Extract the [x, y] coordinate from the center of the cell holding the provided text.  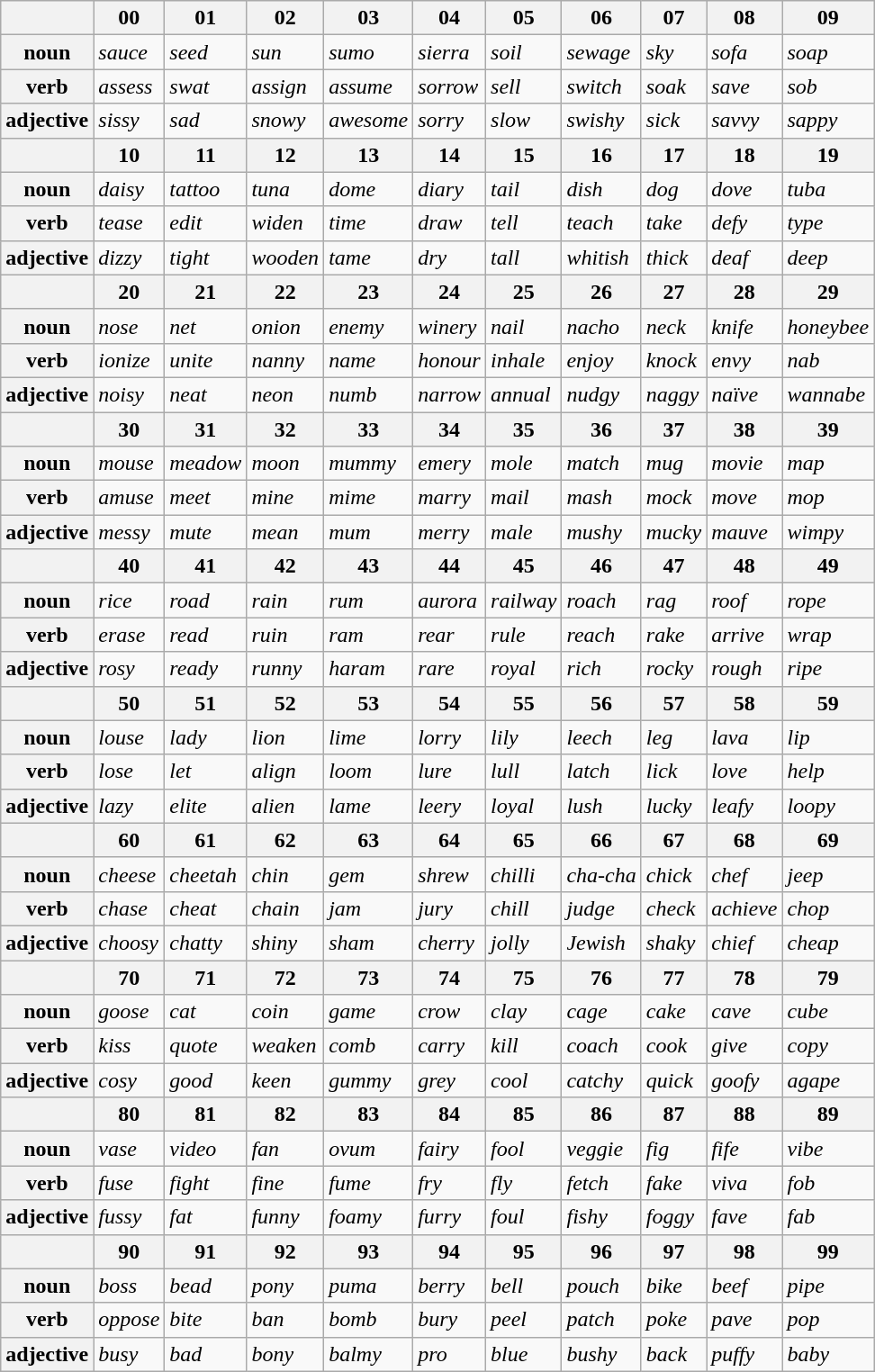
00 [130, 18]
assign [285, 86]
fussy [130, 1217]
chin [285, 874]
neon [285, 394]
soap [828, 52]
cherry [450, 943]
carry [450, 1046]
leech [601, 737]
merry [450, 532]
lady [205, 737]
fave [744, 1217]
foggy [673, 1217]
deep [828, 257]
knife [744, 326]
swishy [601, 121]
numb [369, 394]
67 [673, 840]
cheap [828, 943]
poke [673, 1320]
fine [285, 1183]
82 [285, 1115]
91 [205, 1251]
chief [744, 943]
winery [450, 326]
envy [744, 360]
judge [601, 908]
copy [828, 1046]
crow [450, 1012]
sofa [744, 52]
emery [450, 464]
lucky [673, 806]
mushy [601, 532]
sierra [450, 52]
88 [744, 1115]
video [205, 1149]
jolly [524, 943]
thick [673, 257]
kill [524, 1046]
jury [450, 908]
vase [130, 1149]
cha-cha [601, 874]
fly [524, 1183]
lorry [450, 737]
meet [205, 498]
switch [601, 86]
90 [130, 1251]
95 [524, 1251]
fuse [130, 1183]
ban [285, 1320]
nose [130, 326]
viva [744, 1183]
enemy [369, 326]
63 [369, 840]
naggy [673, 394]
87 [673, 1115]
honeybee [828, 326]
04 [450, 18]
wannabe [828, 394]
43 [369, 566]
dome [369, 189]
chatty [205, 943]
55 [524, 703]
fry [450, 1183]
20 [130, 292]
let [205, 772]
lip [828, 737]
mug [673, 464]
58 [744, 703]
noisy [130, 394]
12 [285, 155]
nail [524, 326]
puma [369, 1286]
86 [601, 1115]
rich [601, 669]
male [524, 532]
match [601, 464]
rare [450, 669]
68 [744, 840]
ionize [130, 360]
94 [450, 1251]
naïve [744, 394]
chain [285, 908]
royal [524, 669]
tuba [828, 189]
catchy [601, 1080]
chef [744, 874]
aurora [450, 600]
mauve [744, 532]
tight [205, 257]
mock [673, 498]
peel [524, 1320]
mop [828, 498]
fishy [601, 1217]
jam [369, 908]
cake [673, 1012]
choosy [130, 943]
30 [130, 429]
assess [130, 86]
patch [601, 1320]
15 [524, 155]
soil [524, 52]
sissy [130, 121]
teach [601, 223]
erase [130, 635]
64 [450, 840]
back [673, 1354]
dove [744, 189]
cheese [130, 874]
net [205, 326]
savvy [744, 121]
lazy [130, 806]
whitish [601, 257]
ripe [828, 669]
39 [828, 429]
rag [673, 600]
lava [744, 737]
mime [369, 498]
beef [744, 1286]
46 [601, 566]
77 [673, 977]
78 [744, 977]
save [744, 86]
47 [673, 566]
knock [673, 360]
08 [744, 18]
wimpy [828, 532]
sun [285, 52]
map [828, 464]
fetch [601, 1183]
31 [205, 429]
kiss [130, 1046]
nudgy [601, 394]
chill [524, 908]
narrow [450, 394]
75 [524, 977]
foamy [369, 1217]
rule [524, 635]
movie [744, 464]
ram [369, 635]
loyal [524, 806]
sauce [130, 52]
lick [673, 772]
17 [673, 155]
13 [369, 155]
44 [450, 566]
cook [673, 1046]
alien [285, 806]
01 [205, 18]
mute [205, 532]
mouse [130, 464]
41 [205, 566]
lull [524, 772]
awesome [369, 121]
onion [285, 326]
tell [524, 223]
cage [601, 1012]
sumo [369, 52]
boss [130, 1286]
02 [285, 18]
roach [601, 600]
rope [828, 600]
check [673, 908]
23 [369, 292]
help [828, 772]
vibe [828, 1149]
07 [673, 18]
furry [450, 1217]
26 [601, 292]
81 [205, 1115]
amuse [130, 498]
assume [369, 86]
21 [205, 292]
agape [828, 1080]
66 [601, 840]
veggie [601, 1149]
mail [524, 498]
lush [601, 806]
pro [450, 1354]
wrap [828, 635]
mum [369, 532]
mummy [369, 464]
rear [450, 635]
ruin [285, 635]
game [369, 1012]
38 [744, 429]
draw [450, 223]
nab [828, 360]
fake [673, 1183]
fob [828, 1183]
soak [673, 86]
dish [601, 189]
baby [828, 1354]
tattoo [205, 189]
24 [450, 292]
32 [285, 429]
lame [369, 806]
lime [369, 737]
85 [524, 1115]
70 [130, 977]
swat [205, 86]
dog [673, 189]
mucky [673, 532]
love [744, 772]
tail [524, 189]
elite [205, 806]
37 [673, 429]
bad [205, 1354]
edit [205, 223]
bony [285, 1354]
deaf [744, 257]
19 [828, 155]
rosy [130, 669]
time [369, 223]
lose [130, 772]
83 [369, 1115]
cave [744, 1012]
pipe [828, 1286]
nacho [601, 326]
33 [369, 429]
72 [285, 977]
meadow [205, 464]
10 [130, 155]
40 [130, 566]
shiny [285, 943]
quote [205, 1046]
97 [673, 1251]
ovum [369, 1149]
fig [673, 1149]
widen [285, 223]
align [285, 772]
tease [130, 223]
14 [450, 155]
sad [205, 121]
diary [450, 189]
daisy [130, 189]
bike [673, 1286]
48 [744, 566]
bell [524, 1286]
69 [828, 840]
seed [205, 52]
nanny [285, 360]
moon [285, 464]
tall [524, 257]
bury [450, 1320]
rice [130, 600]
pony [285, 1286]
cheetah [205, 874]
unite [205, 360]
22 [285, 292]
71 [205, 977]
80 [130, 1115]
chop [828, 908]
61 [205, 840]
sewage [601, 52]
oppose [130, 1320]
pave [744, 1320]
latch [601, 772]
62 [285, 840]
roof [744, 600]
11 [205, 155]
59 [828, 703]
rum [369, 600]
sky [673, 52]
lure [450, 772]
sham [369, 943]
sell [524, 86]
27 [673, 292]
shaky [673, 943]
09 [828, 18]
52 [285, 703]
fool [524, 1149]
achieve [744, 908]
chick [673, 874]
shrew [450, 874]
leg [673, 737]
blue [524, 1354]
neat [205, 394]
wooden [285, 257]
42 [285, 566]
rocky [673, 669]
read [205, 635]
annual [524, 394]
clay [524, 1012]
weaken [285, 1046]
mean [285, 532]
51 [205, 703]
74 [450, 977]
sorrow [450, 86]
98 [744, 1251]
foul [524, 1217]
give [744, 1046]
50 [130, 703]
76 [601, 977]
89 [828, 1115]
35 [524, 429]
loopy [828, 806]
45 [524, 566]
73 [369, 977]
goofy [744, 1080]
balmy [369, 1354]
49 [828, 566]
cheat [205, 908]
34 [450, 429]
fat [205, 1217]
60 [130, 840]
fairy [450, 1149]
05 [524, 18]
mash [601, 498]
funny [285, 1217]
snowy [285, 121]
fume [369, 1183]
haram [369, 669]
mine [285, 498]
fight [205, 1183]
57 [673, 703]
sappy [828, 121]
fab [828, 1217]
bushy [601, 1354]
road [205, 600]
arrive [744, 635]
inhale [524, 360]
79 [828, 977]
marry [450, 498]
grey [450, 1080]
bead [205, 1286]
keen [285, 1080]
comb [369, 1046]
65 [524, 840]
28 [744, 292]
03 [369, 18]
sorry [450, 121]
84 [450, 1115]
16 [601, 155]
lion [285, 737]
berry [450, 1286]
bomb [369, 1320]
29 [828, 292]
18 [744, 155]
93 [369, 1251]
56 [601, 703]
pop [828, 1320]
coin [285, 1012]
louse [130, 737]
fife [744, 1149]
messy [130, 532]
defy [744, 223]
92 [285, 1251]
sob [828, 86]
bite [205, 1320]
54 [450, 703]
coach [601, 1046]
goose [130, 1012]
lily [524, 737]
96 [601, 1251]
Jewish [601, 943]
53 [369, 703]
dizzy [130, 257]
name [369, 360]
move [744, 498]
pouch [601, 1286]
enjoy [601, 360]
cool [524, 1080]
chilli [524, 874]
ready [205, 669]
type [828, 223]
leery [450, 806]
busy [130, 1354]
25 [524, 292]
reach [601, 635]
fan [285, 1149]
runny [285, 669]
take [673, 223]
dry [450, 257]
jeep [828, 874]
railway [524, 600]
06 [601, 18]
rough [744, 669]
quick [673, 1080]
99 [828, 1251]
36 [601, 429]
rake [673, 635]
cosy [130, 1080]
tuna [285, 189]
honour [450, 360]
mole [524, 464]
leafy [744, 806]
slow [524, 121]
neck [673, 326]
cat [205, 1012]
sick [673, 121]
chase [130, 908]
good [205, 1080]
tame [369, 257]
puffy [744, 1354]
loom [369, 772]
rain [285, 600]
cube [828, 1012]
gem [369, 874]
gummy [369, 1080]
